Identify which cell holds the provided text, then report its (x, y) central coordinate. 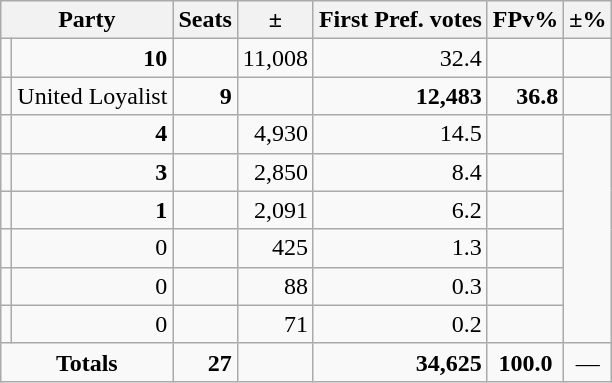
0.3 (400, 286)
9 (205, 96)
88 (275, 286)
±% (588, 20)
2,850 (275, 172)
71 (275, 324)
1.3 (400, 248)
14.5 (400, 134)
First Pref. votes (400, 20)
3 (92, 172)
4,930 (275, 134)
11,008 (275, 58)
36.8 (525, 96)
— (588, 362)
34,625 (400, 362)
425 (275, 248)
± (275, 20)
4 (92, 134)
6.2 (400, 210)
10 (92, 58)
FPv% (525, 20)
1 (92, 210)
8.4 (400, 172)
United Loyalist (92, 96)
Seats (205, 20)
Party (87, 20)
2,091 (275, 210)
12,483 (400, 96)
100.0 (525, 362)
0.2 (400, 324)
27 (205, 362)
Totals (87, 362)
32.4 (400, 58)
